Search for the cell housing the specified text and yield its (X, Y) center coordinate. 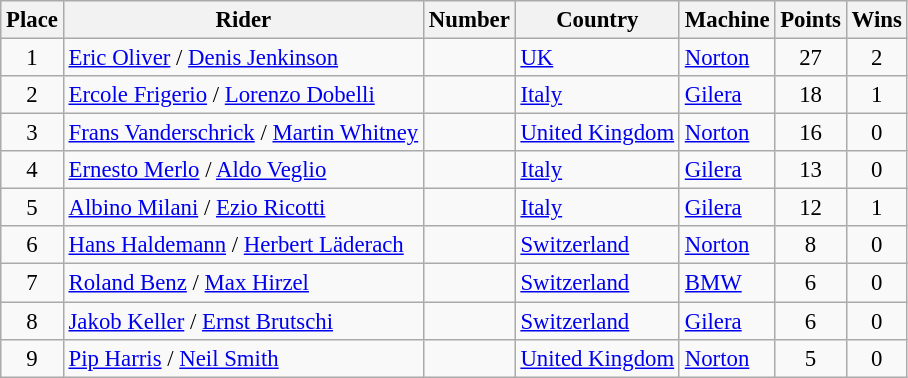
Points (810, 20)
Machine (726, 20)
BMW (726, 283)
Ercole Frigerio / Lorenzo Dobelli (243, 95)
Hans Haldemann / Herbert Läderach (243, 245)
Jakob Keller / Ernst Brutschi (243, 321)
Frans Vanderschrick / Martin Whitney (243, 133)
7 (32, 283)
Albino Milani / Ezio Ricotti (243, 208)
UK (597, 58)
Number (469, 20)
3 (32, 133)
12 (810, 208)
Pip Harris / Neil Smith (243, 358)
Country (597, 20)
Wins (876, 20)
18 (810, 95)
Eric Oliver / Denis Jenkinson (243, 58)
9 (32, 358)
Rider (243, 20)
13 (810, 170)
Place (32, 20)
27 (810, 58)
Ernesto Merlo / Aldo Veglio (243, 170)
4 (32, 170)
16 (810, 133)
Roland Benz / Max Hirzel (243, 283)
